Find where the given text appears and provide that cell's center as (x, y) coordinate. 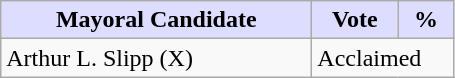
Acclaimed (383, 58)
% (426, 20)
Vote (355, 20)
Mayoral Candidate (156, 20)
Arthur L. Slipp (X) (156, 58)
